Scan for the cell matching the given text and deliver its [x, y] coordinate at center. 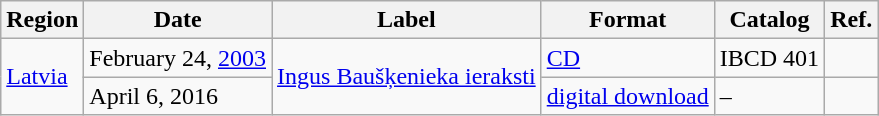
CD [628, 58]
Date [178, 20]
Format [628, 20]
Latvia [42, 77]
Ref. [852, 20]
digital download [628, 96]
Region [42, 20]
April 6, 2016 [178, 96]
Ingus Baušķenieka ieraksti [407, 77]
Catalog [769, 20]
February 24, 2003 [178, 58]
IBCD 401 [769, 58]
– [769, 96]
Label [407, 20]
